Provide the (X, Y) coordinate of the cell's center where the given text is located.  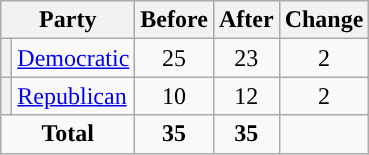
After (246, 20)
Total (68, 134)
23 (246, 58)
10 (174, 96)
Republican (74, 96)
Democratic (74, 58)
12 (246, 96)
Change (324, 20)
25 (174, 58)
Before (174, 20)
Party (68, 20)
